Capture the cell that displays the provided text and extract its (X, Y) central coordinate. 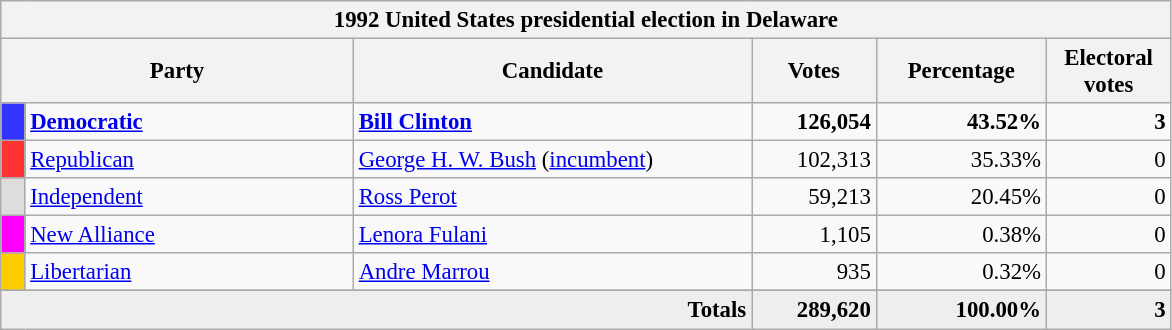
Percentage (961, 72)
Lenora Fulani (552, 235)
20.45% (961, 197)
Party (178, 72)
Candidate (552, 72)
289,620 (814, 310)
100.00% (961, 310)
0.32% (961, 273)
935 (814, 273)
Libertarian (189, 273)
Democratic (189, 122)
Votes (814, 72)
59,213 (814, 197)
0.38% (961, 235)
Electoral votes (1108, 72)
Ross Perot (552, 197)
Independent (189, 197)
George H. W. Bush (incumbent) (552, 160)
Totals (376, 310)
126,054 (814, 122)
43.52% (961, 122)
35.33% (961, 160)
1,105 (814, 235)
1992 United States presidential election in Delaware (586, 20)
102,313 (814, 160)
Andre Marrou (552, 273)
Republican (189, 160)
Bill Clinton (552, 122)
New Alliance (189, 235)
